Find where the given text appears and provide that cell's center as (x, y) coordinate. 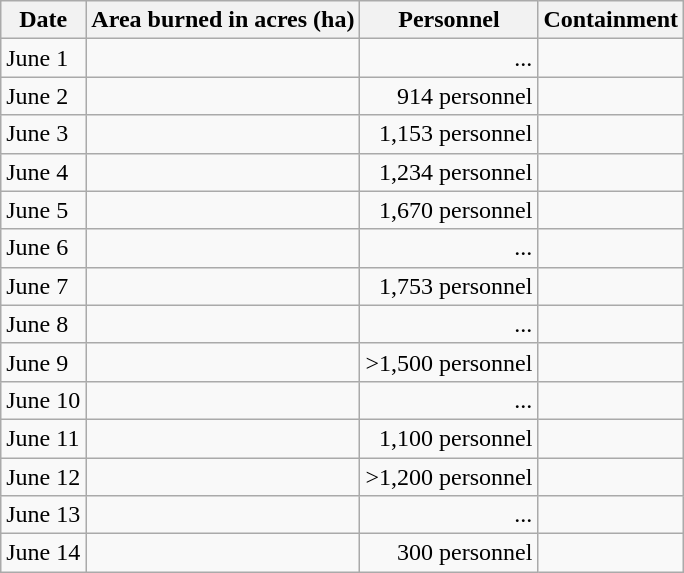
June 9 (44, 362)
June 14 (44, 553)
June 13 (44, 515)
Area burned in acres (ha) (223, 20)
June 3 (44, 134)
1,100 personnel (449, 438)
June 5 (44, 210)
June 2 (44, 96)
1,670 personnel (449, 210)
Containment (611, 20)
June 11 (44, 438)
June 1 (44, 58)
914 personnel (449, 96)
300 personnel (449, 553)
1,753 personnel (449, 286)
>1,500 personnel (449, 362)
Date (44, 20)
June 7 (44, 286)
June 8 (44, 324)
Personnel (449, 20)
June 6 (44, 248)
June 10 (44, 400)
1,234 personnel (449, 172)
1,153 personnel (449, 134)
June 4 (44, 172)
>1,200 personnel (449, 477)
June 12 (44, 477)
